Identify which cell holds the provided text, then report its [X, Y] central coordinate. 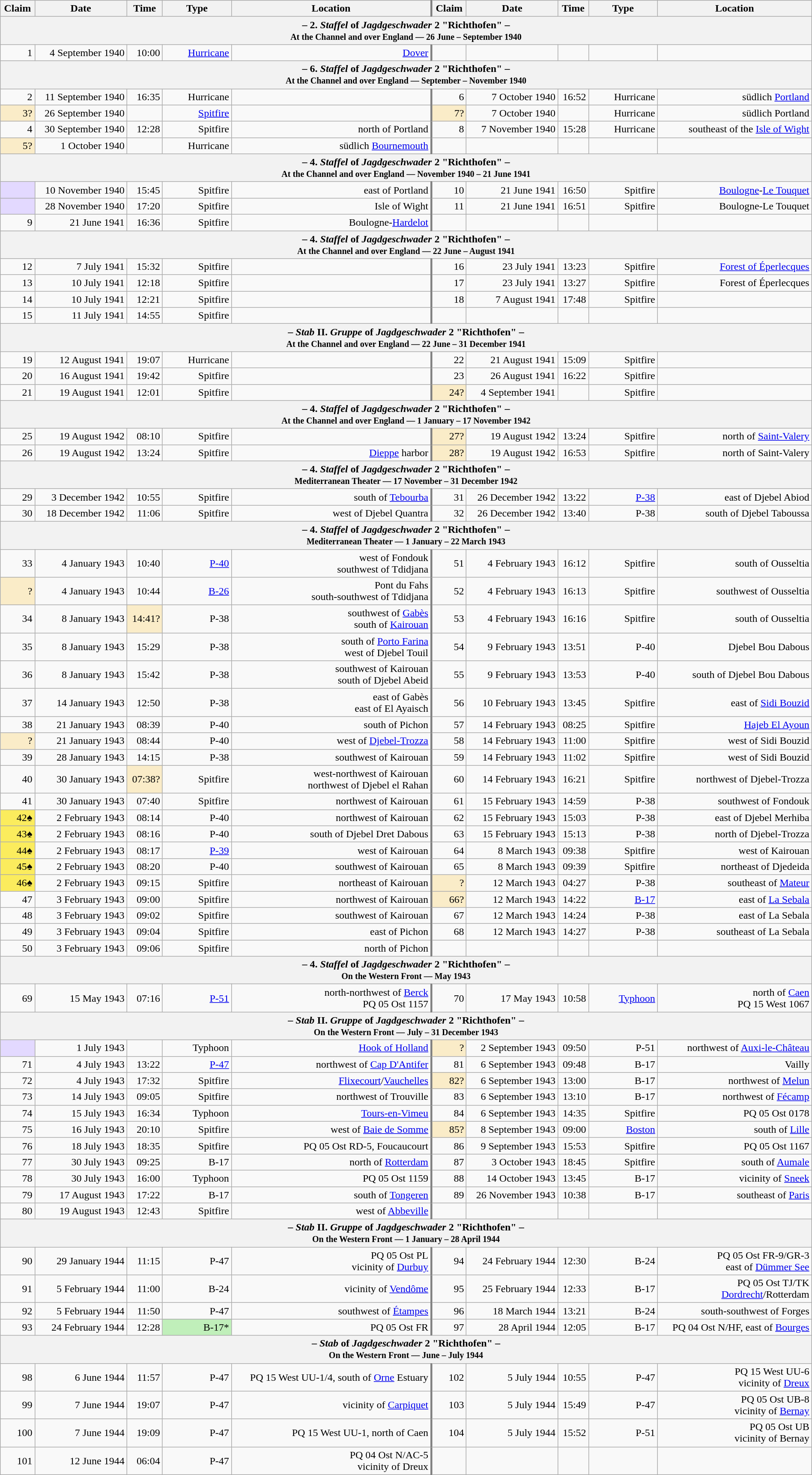
– 4. Staffel of Jagdgeschwader 2 "Richthofen" –At the Channel and over England — 1 January – 17 November 1942 [406, 415]
northwest of Cap D'Antifer [331, 1064]
7? [449, 113]
PQ 05 Ost RD-5, Foucaucourt [331, 1146]
south of Djebel Taboussa [734, 513]
96 [449, 1311]
east of Gabès east of El Ayaisch [331, 702]
17 [449, 283]
15:03 [573, 818]
Boulogne-Hardelot [331, 222]
62 [449, 818]
16:51 [573, 206]
09:48 [573, 1064]
15 May 1943 [81, 998]
12:01 [145, 392]
12:05 [573, 1327]
Hajeb El Ayoun [734, 725]
98 [18, 1377]
56 [449, 702]
PQ 04 Ost N/HF, east of Bourges [734, 1327]
15:13 [573, 834]
12 [18, 267]
07:40 [145, 801]
74 [18, 1113]
PQ 05 Ost TJ/TKDordrecht/Rotterdam [734, 1289]
4 September 1940 [81, 53]
57 [449, 725]
PQ 04 Ost N/AC-5vicinity of Dreux [331, 1460]
73 [18, 1097]
Vailly [734, 1064]
south of Djebel Dret Dabous [331, 834]
13:10 [573, 1097]
07:16 [145, 998]
9 September 1943 [512, 1146]
72 [18, 1081]
12 August 1941 [81, 360]
10 February 1943 [512, 702]
51 [449, 563]
43♠ [18, 834]
10:58 [573, 998]
25 February 1944 [512, 1289]
65 [449, 866]
17:48 [573, 299]
south of Aumale [734, 1162]
north of Pichon [331, 948]
14:27 [573, 932]
78 [18, 1178]
83 [449, 1097]
– Stab of Jagdgeschwader 2 "Richthofen" –On the Western Front — June – July 1944 [406, 1349]
3 October 1943 [512, 1162]
63 [449, 834]
30 [18, 513]
16:53 [573, 453]
55 [449, 675]
11:15 [145, 1261]
Boston [623, 1129]
21 [18, 392]
04:27 [573, 883]
southwest of Étampes [331, 1311]
34 [18, 619]
28 January 1943 [81, 757]
Tours-en-Vimeu [331, 1113]
15 July 1943 [81, 1113]
Dieppe harbor [331, 453]
48 [18, 916]
15:32 [145, 267]
PQ 05 Ost 1167 [734, 1146]
16:00 [145, 1178]
1 [18, 53]
20:10 [145, 1129]
12:30 [573, 1261]
north of Djebel-Trozza [734, 834]
19 August 1943 [81, 1211]
16:36 [145, 222]
35 [18, 647]
17 May 1943 [512, 998]
102 [449, 1377]
60 [449, 779]
west of Baie de Somme [331, 1129]
09:15 [145, 883]
PQ 05 Ost 1159 [331, 1178]
northwest of Melun [734, 1081]
15 [18, 316]
26 September 1940 [81, 113]
– Stab II. Gruppe of Jagdgeschwader 2 "Richthofen" –On the Western Front — 1 January – 28 April 1944 [406, 1233]
southwest of Fondouk [734, 801]
– 4. Staffel of Jagdgeschwader 2 "Richthofen" –Mediterranean Theater — 1 January – 22 March 1943 [406, 535]
47 [18, 899]
71 [18, 1064]
44♠ [18, 850]
16:35 [145, 97]
south of Tebourba [331, 497]
15:49 [573, 1405]
14:55 [145, 316]
94 [449, 1261]
– 6. Staffel of Jagdgeschwader 2 "Richthofen" –At the Channel and over England — September – November 1940 [406, 75]
Isle of Wight [331, 206]
B-17* [197, 1327]
13:21 [573, 1311]
13:53 [573, 675]
20 [18, 376]
95 [449, 1289]
5? [18, 146]
southwest of Kairouansouth of Djebel Abeid [331, 675]
northwest of Fécamp [734, 1097]
16:21 [573, 779]
west of Djebel-Trozza [331, 741]
16:34 [145, 1113]
17 August 1943 [81, 1194]
15:28 [573, 129]
2 September 1943 [512, 1048]
53 [449, 619]
16:13 [573, 591]
11:02 [573, 757]
15:42 [145, 675]
4 September 1941 [512, 392]
70 [449, 998]
10 November 1940 [81, 190]
46♠ [18, 883]
– Stab II. Gruppe of Jagdgeschwader 2 "Richthofen" –On the Western Front — July – 31 December 1943 [406, 1026]
12:43 [145, 1211]
104 [449, 1433]
88 [449, 1178]
PQ 05 Ost PLvicinity of Durbuy [331, 1261]
16:12 [573, 563]
19:42 [145, 376]
97 [449, 1327]
PQ 05 Ost FR-9/GR-3 east of Dümmer See [734, 1261]
– 4. Staffel of Jagdgeschwader 2 "Richthofen" –On the Western Front — May 1943 [406, 970]
26 [18, 453]
09:04 [145, 932]
7 August 1941 [512, 299]
28 April 1944 [512, 1327]
64 [449, 850]
13:40 [573, 513]
– 2. Staffel of Jagdgeschwader 2 "Richthofen" –At the Channel and over England — 26 June – September 1940 [406, 31]
08:16 [145, 834]
15:09 [573, 360]
12:33 [573, 1289]
16:22 [573, 376]
east of Djebel Abiod [734, 497]
81 [449, 1064]
northwest of Trouville [331, 1097]
17:32 [145, 1081]
42♠ [18, 818]
54 [449, 647]
13 [18, 283]
11:06 [145, 513]
08:44 [145, 741]
101 [18, 1460]
08:39 [145, 725]
vicinity of Sneek [734, 1178]
61 [449, 801]
2 [18, 97]
northwest of Auxi-le-Château [734, 1048]
18:45 [573, 1162]
south of Lille [734, 1129]
80 [18, 1211]
17:22 [145, 1194]
8 [449, 129]
Dover [331, 53]
east of Djebel Merhiba [734, 818]
northeast of Djedeida [734, 866]
28? [449, 453]
15:53 [573, 1146]
99 [18, 1405]
4 [18, 129]
south of Djebel Bou Dabous [734, 675]
22 [449, 360]
09:05 [145, 1097]
14:22 [573, 899]
8 September 1943 [512, 1129]
18:35 [145, 1146]
7 November 1940 [512, 129]
09:39 [573, 866]
77 [18, 1162]
14:35 [573, 1113]
18 March 1944 [512, 1311]
Flixecourt/Vauchelles [331, 1081]
Djebel Bou Dabous [734, 647]
24? [449, 392]
19:09 [145, 1433]
11 July 1941 [81, 316]
south of Tongeren [331, 1194]
9 [18, 222]
12:50 [145, 702]
1 July 1943 [81, 1048]
75 [18, 1129]
west of Abbeville [331, 1211]
southwest of Ousseltia [734, 591]
06:04 [145, 1460]
36 [18, 675]
west of Fondouk southwest of Tdidjana [331, 563]
east of Pichon [331, 932]
12:18 [145, 283]
13:00 [573, 1081]
14:41? [145, 619]
10 [449, 190]
7 July 1941 [81, 267]
PQ 05 Ost UB-8vicinity of Bernay [734, 1405]
1 October 1940 [81, 146]
19 [18, 360]
west of Djebel Quantra [331, 513]
6 June 1944 [81, 1377]
12 June 1944 [81, 1460]
P-39 [197, 850]
13:23 [573, 267]
13:51 [573, 647]
66? [449, 899]
49 [18, 932]
east of Sidi Bouzid [734, 702]
10:40 [145, 563]
south of Pichon [331, 725]
08:25 [573, 725]
– 4. Staffel of Jagdgeschwader 2 "Richthofen" –At the Channel and over England — November 1940 – 21 June 1941 [406, 168]
29 January 1944 [81, 1261]
16:16 [573, 619]
B-26 [197, 591]
11:50 [145, 1311]
08:10 [145, 436]
southeast of Paris [734, 1194]
26 November 1943 [512, 1194]
PQ 15 West UU-1, north of Caen [331, 1433]
28 November 1940 [81, 206]
79 [18, 1194]
69 [18, 998]
09:06 [145, 948]
– 4. Staffel of Jagdgeschwader 2 "Richthofen" –At the Channel and over England — 22 June – August 1941 [406, 244]
91 [18, 1289]
east of Portland [331, 190]
northeast of Kairouan [331, 883]
PQ 05 Ost 0178 [734, 1113]
PQ 05 Ost FR [331, 1327]
89 [449, 1194]
west-northwest of Kairouannorthwest of Djebel el Rahan [331, 779]
südlich Bournemouth [331, 146]
86 [449, 1146]
18 [449, 299]
southeast of Mateur [734, 883]
09:50 [573, 1048]
16:52 [573, 97]
87 [449, 1162]
north of Portland [331, 129]
08:14 [145, 818]
– 4. Staffel of Jagdgeschwader 2 "Richthofen" –Mediterranean Theater — 17 November – 31 December 1942 [406, 475]
67 [449, 916]
10:00 [145, 53]
Pont du Fahs south-southwest of Tdidjana [331, 591]
16:50 [573, 190]
14 [18, 299]
92 [18, 1311]
39 [18, 757]
08:20 [145, 866]
41 [18, 801]
3 December 1942 [81, 497]
40 [18, 779]
16 August 1941 [81, 376]
50 [18, 948]
southeast of La Sebala [734, 932]
09:38 [573, 850]
14:15 [145, 757]
23 [449, 376]
14 January 1943 [81, 702]
09:25 [145, 1162]
37 [18, 702]
27? [449, 436]
76 [18, 1146]
16 July 1943 [81, 1129]
85? [449, 1129]
25 [18, 436]
14:59 [573, 801]
14 October 1943 [512, 1178]
3? [18, 113]
26 August 1941 [512, 376]
30 September 1940 [81, 129]
north-northwest of BerckPQ 05 Ost 1157 [331, 998]
15:45 [145, 190]
vicinity of Vendôme [331, 1289]
18 December 1942 [81, 513]
90 [18, 1261]
17:20 [145, 206]
33 [18, 563]
19 August 1941 [81, 392]
52 [449, 591]
21 August 1941 [512, 360]
38 [18, 725]
11 September 1940 [81, 97]
south of Porto Farina west of Djebel Touil [331, 647]
84 [449, 1113]
13:27 [573, 283]
11:57 [145, 1377]
12:21 [145, 299]
north of Rotterdam [331, 1162]
PQ 15 West UU-6vicinity of Dreux [734, 1377]
14:24 [573, 916]
32 [449, 513]
northwest of Djebel-Trozza [734, 779]
14 July 1943 [81, 1097]
93 [18, 1327]
100 [18, 1433]
vicinity of Carpiquet [331, 1405]
north of CaenPQ 15 West 1067 [734, 998]
6 [449, 97]
Hook of Holland [331, 1048]
58 [449, 741]
southeast of the Isle of Wight [734, 129]
09:02 [145, 916]
15:29 [145, 647]
– Stab II. Gruppe of Jagdgeschwader 2 "Richthofen" –At the Channel and over England — 22 June – 31 December 1941 [406, 337]
south-southwest of Forges [734, 1311]
103 [449, 1405]
82? [449, 1081]
59 [449, 757]
15:52 [573, 1433]
10:38 [573, 1194]
10:44 [145, 591]
08:17 [145, 850]
31 [449, 497]
11 [449, 206]
PQ 15 West UU-1/4, south of Orne Estuary [331, 1377]
18 July 1943 [81, 1146]
45♠ [18, 866]
PQ 05 Ost UBvicinity of Bernay [734, 1433]
29 [18, 497]
southwest of Gabès south of Kairouan [331, 619]
16 [449, 267]
68 [449, 932]
07:38? [145, 779]
